Capture the cell that displays the provided text and extract its (x, y) central coordinate. 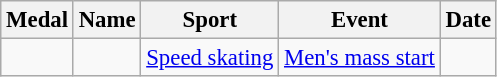
Sport (210, 20)
Men's mass start (360, 58)
Event (360, 20)
Medal (38, 20)
Speed skating (210, 58)
Date (468, 20)
Name (107, 20)
